Return (x, y) of the center of cell containing provided text 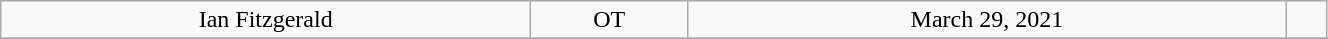
OT (610, 20)
March 29, 2021 (987, 20)
Ian Fitzgerald (266, 20)
